Identify which cell holds the provided text, then report its [X, Y] central coordinate. 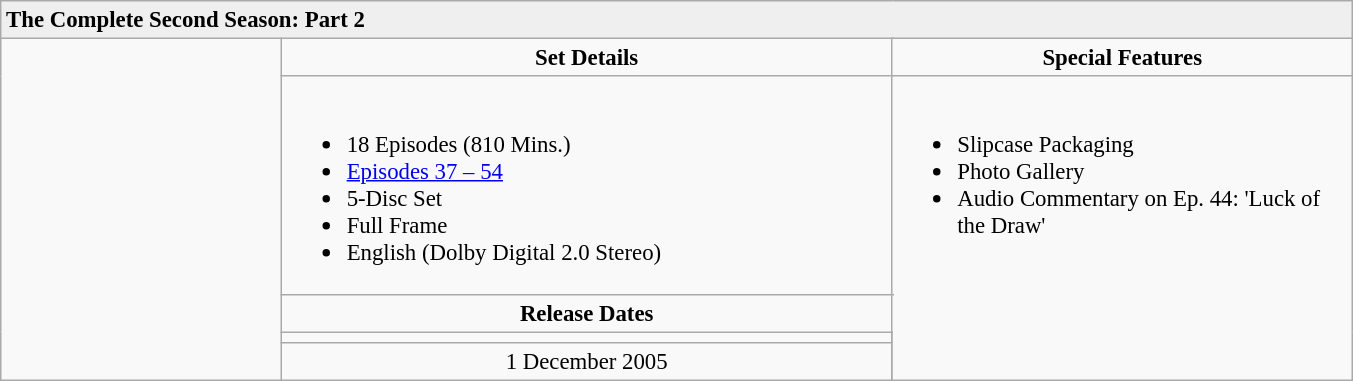
18 Episodes (810 Mins.)Episodes 37 – 545-Disc SetFull FrameEnglish (Dolby Digital 2.0 Stereo) [586, 185]
Special Features [1122, 58]
Set Details [586, 58]
1 December 2005 [586, 361]
Slipcase PackagingPhoto GalleryAudio Commentary on Ep. 44: 'Luck of the Draw' [1122, 228]
The Complete Second Season: Part 2 [677, 20]
Release Dates [586, 313]
